Scan for the cell matching the given text and deliver its (x, y) coordinate at center. 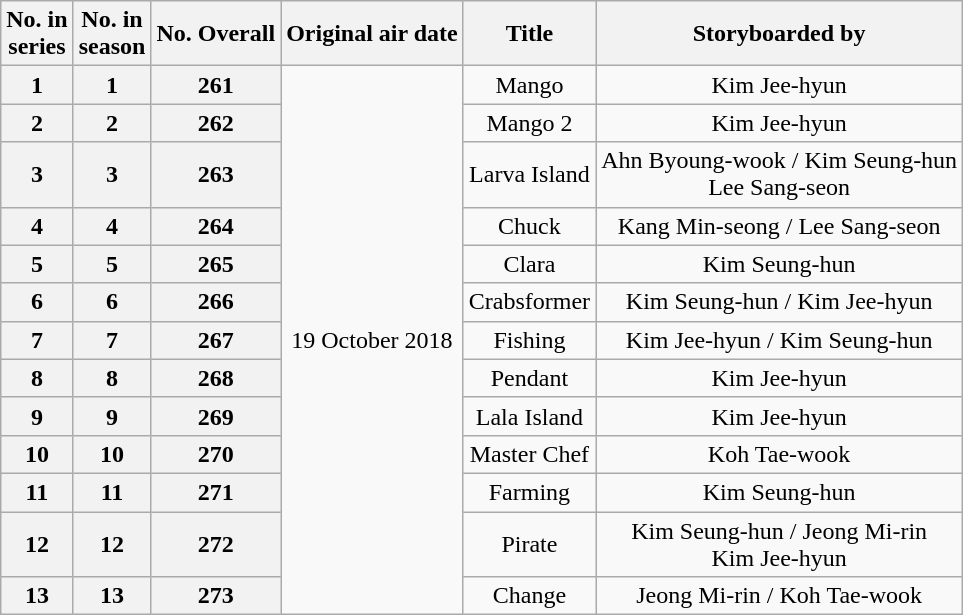
Ahn Byoung-wook / Kim Seung-hunLee Sang-seon (780, 174)
Kang Min-seong / Lee Sang-seon (780, 226)
273 (216, 596)
Kim Seung-hun / Jeong Mi-rinKim Jee-hyun (780, 544)
Kim Seung-hun / Kim Jee-hyun (780, 302)
Change (529, 596)
Clara (529, 264)
Pirate (529, 544)
Crabsformer (529, 302)
Larva Island (529, 174)
268 (216, 378)
Chuck (529, 226)
Title (529, 34)
Storyboarded by (780, 34)
Kim Jee-hyun / Kim Seung-hun (780, 340)
272 (216, 544)
266 (216, 302)
Mango 2 (529, 123)
269 (216, 416)
Lala Island (529, 416)
263 (216, 174)
Koh Tae-wook (780, 454)
271 (216, 492)
270 (216, 454)
No. inseason (112, 34)
Fishing (529, 340)
262 (216, 123)
Farming (529, 492)
Master Chef (529, 454)
267 (216, 340)
No. Overall (216, 34)
261 (216, 85)
Pendant (529, 378)
Mango (529, 85)
264 (216, 226)
19 October 2018 (372, 340)
No. inseries (37, 34)
Jeong Mi-rin / Koh Tae-wook (780, 596)
265 (216, 264)
Original air date (372, 34)
